Detect which cell encompasses the target text, then output its [X, Y] center coordinate. 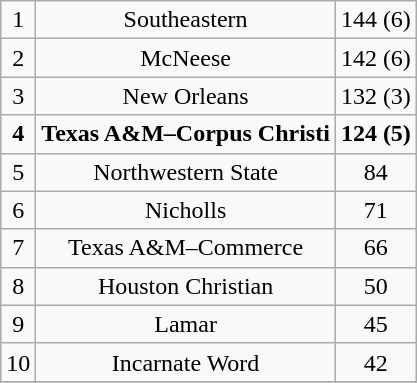
142 (6) [376, 58]
2 [18, 58]
7 [18, 248]
Southeastern [186, 20]
50 [376, 286]
Incarnate Word [186, 362]
Texas A&M–Corpus Christi [186, 134]
3 [18, 96]
71 [376, 210]
45 [376, 324]
84 [376, 172]
8 [18, 286]
Northwestern State [186, 172]
Nicholls [186, 210]
132 (3) [376, 96]
Houston Christian [186, 286]
9 [18, 324]
Texas A&M–Commerce [186, 248]
4 [18, 134]
124 (5) [376, 134]
1 [18, 20]
144 (6) [376, 20]
66 [376, 248]
New Orleans [186, 96]
42 [376, 362]
5 [18, 172]
6 [18, 210]
10 [18, 362]
Lamar [186, 324]
McNeese [186, 58]
